Return (X, Y) of the center of cell containing provided text 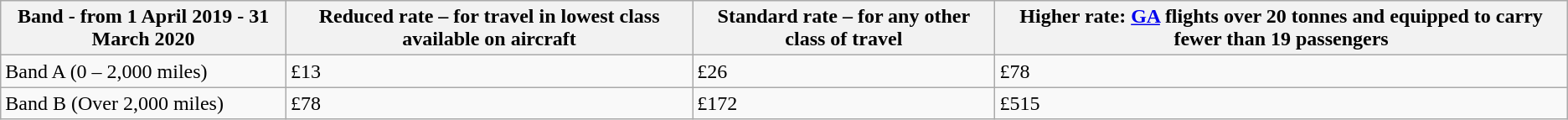
Higher rate: GA flights over 20 tonnes and equipped to carry fewer than 19 passengers (1282, 29)
£515 (1282, 103)
Band B (Over 2,000 miles) (144, 103)
Reduced rate – for travel in lowest class available on aircraft (489, 29)
Band - from 1 April 2019 - 31 March 2020 (144, 29)
£13 (489, 71)
£26 (844, 71)
Standard rate – for any other class of travel (844, 29)
Band A (0 – 2,000 miles) (144, 71)
£172 (844, 103)
